Pinpoint the cell where the given text exists, returning its (X, Y) midpoint coordinate. 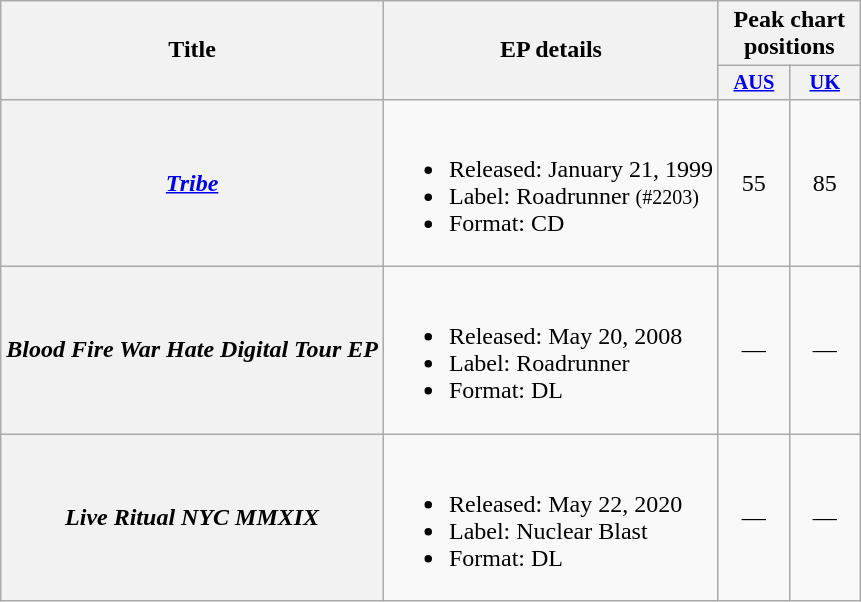
Released: May 22, 2020Label: Nuclear BlastFormat: DL (550, 518)
Peak chart positions (789, 34)
Tribe (192, 182)
Title (192, 50)
Released: January 21, 1999Label: Roadrunner (#2203)Format: CD (550, 182)
85 (824, 182)
Live Ritual NYC MMXIX (192, 518)
EP details (550, 50)
55 (754, 182)
AUS (754, 83)
Released: May 20, 2008Label: RoadrunnerFormat: DL (550, 350)
UK (824, 83)
Blood Fire War Hate Digital Tour EP (192, 350)
